From the cell containing the given text, extract its center point as [x, y] coordinate. 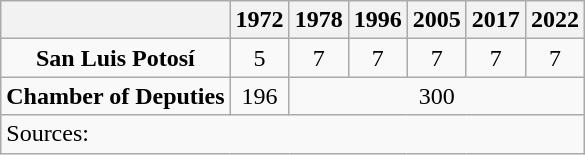
5 [260, 58]
1978 [318, 20]
Chamber of Deputies [116, 96]
2022 [554, 20]
196 [260, 96]
1972 [260, 20]
Sources: [293, 134]
2017 [496, 20]
2005 [436, 20]
San Luis Potosí [116, 58]
1996 [378, 20]
300 [436, 96]
